Return [x, y] of the center of cell containing provided text 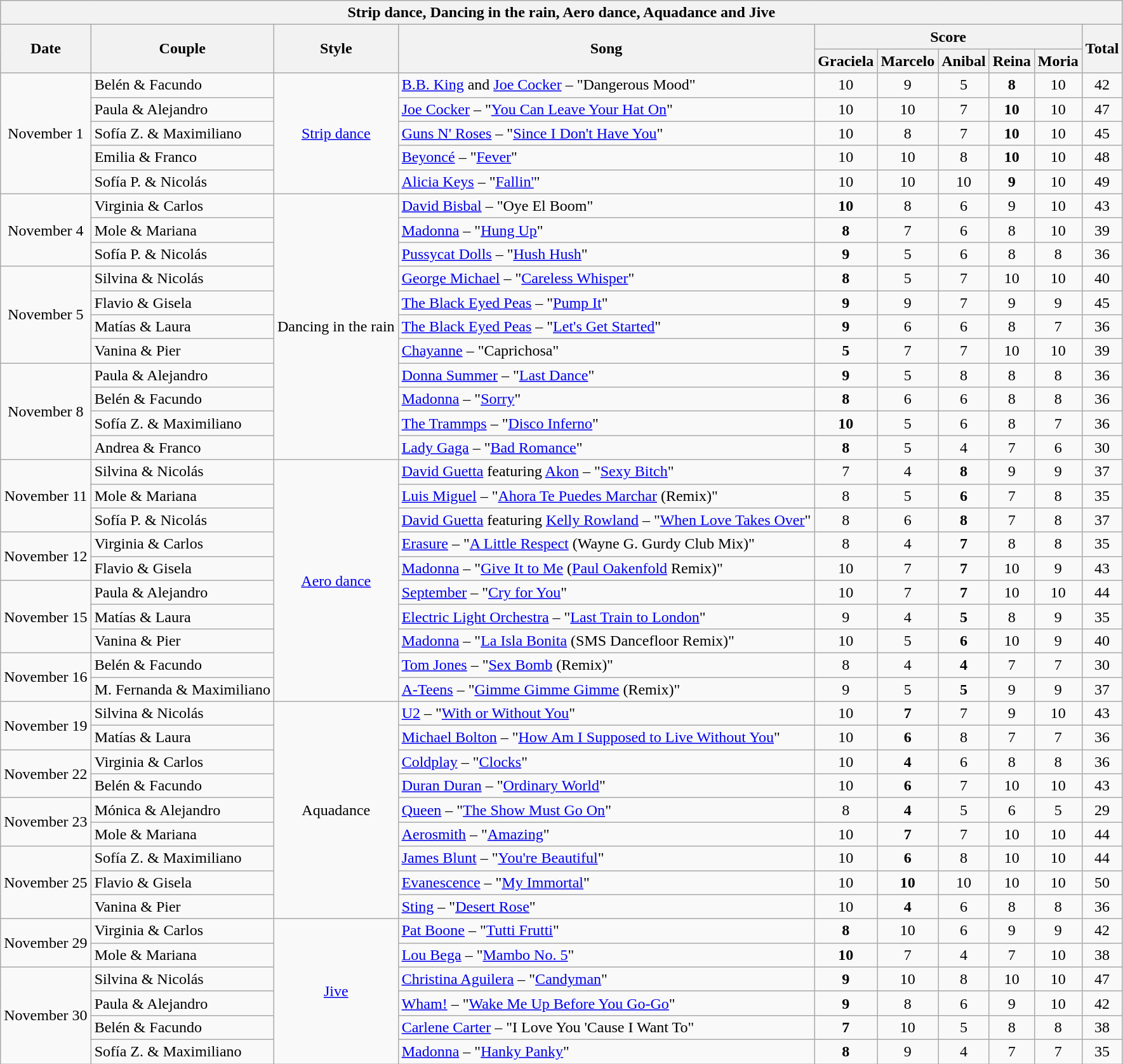
Pat Boone – "Tutti Frutti" [606, 931]
M. Fernanda & Maximiliano [182, 689]
Emilia & Franco [182, 157]
Total [1102, 49]
Strip dance [336, 133]
November 30 [46, 1015]
Jive [336, 991]
29 [1102, 810]
Aero dance [336, 580]
The Trammps – "Disco Inferno" [606, 423]
Pussycat Dolls – "Hush Hush" [606, 254]
Michael Bolton – "How Am I Supposed to Live Without You" [606, 738]
Date [46, 49]
Electric Light Orchestra – "Last Train to London" [606, 616]
November 23 [46, 822]
Joe Cocker – "You Can Leave Your Hat On" [606, 109]
49 [1102, 182]
Tom Jones – "Sex Bomb (Remix)" [606, 665]
50 [1102, 882]
Chayanne – "Caprichosa" [606, 351]
James Blunt – "You're Beautiful" [606, 858]
November 25 [46, 882]
November 22 [46, 774]
Madonna – "Hanky Panky" [606, 1051]
Andrea & Franco [182, 448]
November 12 [46, 556]
David Guetta featuring Kelly Rowland – "When Love Takes Over" [606, 520]
Guns N' Roses – "Since I Don't Have You" [606, 133]
Style [336, 49]
Score [948, 37]
Carlene Carter – "I Love You 'Cause I Want To" [606, 1027]
Sting – "Desert Rose" [606, 907]
November 8 [46, 411]
The Black Eyed Peas – "Pump It" [606, 303]
U2 – "With or Without You" [606, 714]
Coldplay – "Clocks" [606, 762]
Madonna – "La Isla Bonita (SMS Dancefloor Remix)" [606, 641]
Madonna – "Hung Up" [606, 230]
Lou Bega – "Mambo No. 5" [606, 955]
David Guetta featuring Akon – "Sexy Bitch" [606, 472]
November 5 [46, 314]
Luis Miguel – "Ahora Te Puedes Marchar (Remix)" [606, 496]
Queen – "The Show Must Go On" [606, 810]
B.B. King and Joe Cocker – "Dangerous Mood" [606, 85]
Christina Aguilera – "Candyman" [606, 979]
Wham! – "Wake Me Up Before You Go-Go" [606, 1003]
48 [1102, 157]
November 29 [46, 943]
Madonna – "Give It to Me (Paul Oakenfold Remix)" [606, 568]
Madonna – "Sorry" [606, 399]
Reina [1012, 61]
September – "Cry for You" [606, 592]
Mónica & Alejandro [182, 810]
Couple [182, 49]
David Bisbal – "Oye El Boom" [606, 206]
Erasure – "A Little Respect (Wayne G. Gurdy Club Mix)" [606, 544]
Dancing in the rain [336, 326]
Song [606, 49]
Marcelo [908, 61]
November 15 [46, 616]
George Michael – "Careless Whisper" [606, 278]
Duran Duran – "Ordinary World" [606, 786]
Aerosmith – "Amazing" [606, 834]
Aquadance [336, 810]
November 1 [46, 133]
Beyoncé – "Fever" [606, 157]
Donna Summer – "Last Dance" [606, 375]
The Black Eyed Peas – "Let's Get Started" [606, 327]
Moria [1058, 61]
Evanescence – "My Immortal" [606, 882]
November 11 [46, 496]
November 4 [46, 230]
November 16 [46, 677]
Strip dance, Dancing in the rain, Aero dance, Aquadance and Jive [561, 13]
Lady Gaga – "Bad Romance" [606, 448]
Graciela [846, 61]
November 19 [46, 726]
Alicia Keys – "Fallin'" [606, 182]
A-Teens – "Gimme Gimme Gimme (Remix)" [606, 689]
Anibal [964, 61]
